Detect which cell encompasses the target text, then output its [X, Y] center coordinate. 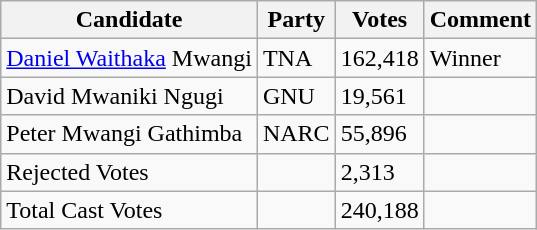
55,896 [380, 134]
Rejected Votes [130, 172]
Peter Mwangi Gathimba [130, 134]
19,561 [380, 96]
Comment [480, 20]
240,188 [380, 210]
Total Cast Votes [130, 210]
Party [296, 20]
2,313 [380, 172]
David Mwaniki Ngugi [130, 96]
NARC [296, 134]
GNU [296, 96]
TNA [296, 58]
Votes [380, 20]
Daniel Waithaka Mwangi [130, 58]
162,418 [380, 58]
Winner [480, 58]
Candidate [130, 20]
